Provide the [X, Y] coordinate of the cell's center where the given text is located.  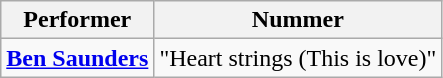
Nummer [298, 20]
Performer [78, 20]
"Heart strings (This is love)" [298, 58]
Ben Saunders [78, 58]
